Search for the cell housing the specified text and yield its [X, Y] center coordinate. 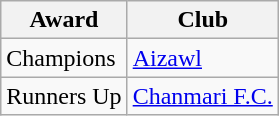
Runners Up [64, 96]
Chanmari F.C. [202, 96]
Champions [64, 58]
Club [202, 20]
Award [64, 20]
Aizawl [202, 58]
